Search for the cell housing the specified text and yield its [x, y] center coordinate. 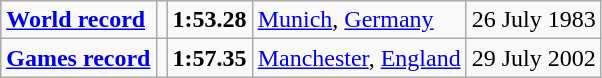
Manchester, England [359, 58]
1:57.35 [210, 58]
1:53.28 [210, 20]
Games record [78, 58]
World record [78, 20]
26 July 1983 [534, 20]
Munich, Germany [359, 20]
29 July 2002 [534, 58]
